Return the (x, y) coordinate for the center point of the cell that contains the specified text.  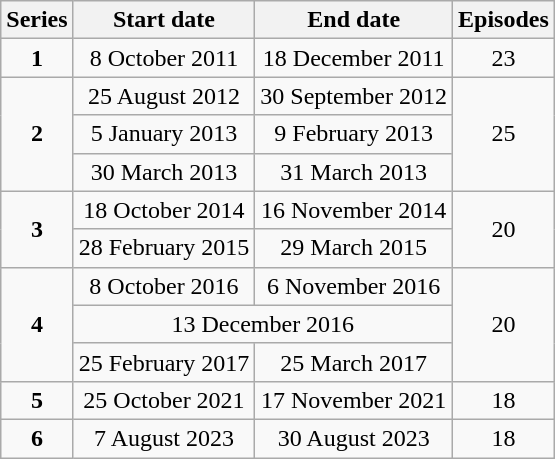
25 October 2021 (164, 400)
5 (37, 400)
8 October 2011 (164, 58)
5 January 2013 (164, 134)
30 September 2012 (354, 96)
23 (504, 58)
25 (504, 134)
7 August 2023 (164, 438)
30 March 2013 (164, 172)
18 December 2011 (354, 58)
30 August 2023 (354, 438)
Series (37, 20)
4 (37, 324)
6 (37, 438)
6 November 2016 (354, 286)
3 (37, 229)
18 October 2014 (164, 210)
25 March 2017 (354, 362)
1 (37, 58)
End date (354, 20)
29 March 2015 (354, 248)
Start date (164, 20)
13 December 2016 (262, 324)
31 March 2013 (354, 172)
25 August 2012 (164, 96)
2 (37, 134)
17 November 2021 (354, 400)
Episodes (504, 20)
16 November 2014 (354, 210)
8 October 2016 (164, 286)
28 February 2015 (164, 248)
9 February 2013 (354, 134)
25 February 2017 (164, 362)
